Search for the cell housing the specified text and yield its [x, y] center coordinate. 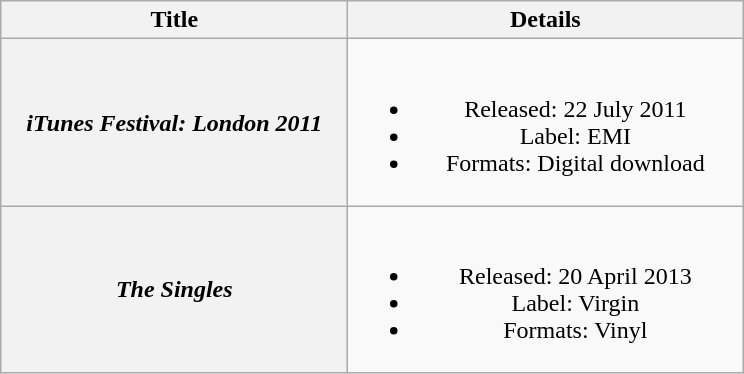
Title [174, 20]
iTunes Festival: London 2011 [174, 122]
Details [546, 20]
Released: 22 July 2011Label: EMIFormats: Digital download [546, 122]
Released: 20 April 2013Label: VirginFormats: Vinyl [546, 290]
The Singles [174, 290]
